Identify which cell holds the provided text, then report its (x, y) central coordinate. 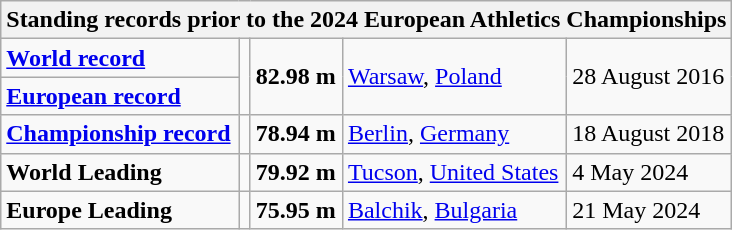
World record (120, 58)
Berlin, Germany (454, 134)
Standing records prior to the 2024 European Athletics Championships (366, 20)
79.92 m (296, 172)
Balchik, Bulgaria (454, 210)
28 August 2016 (650, 77)
World Leading (120, 172)
European record (120, 96)
78.94 m (296, 134)
21 May 2024 (650, 210)
Tucson, United States (454, 172)
Europe Leading (120, 210)
75.95 m (296, 210)
Championship record (120, 134)
18 August 2018 (650, 134)
4 May 2024 (650, 172)
82.98 m (296, 77)
Warsaw, Poland (454, 77)
